Search for the cell housing the specified text and yield its [X, Y] center coordinate. 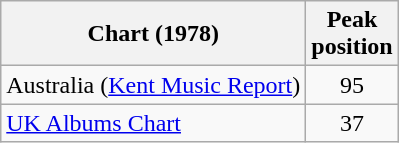
UK Albums Chart [154, 123]
Chart (1978) [154, 34]
37 [352, 123]
Australia (Kent Music Report) [154, 85]
Peakposition [352, 34]
95 [352, 85]
